Identify which cell holds the provided text, then report its (X, Y) central coordinate. 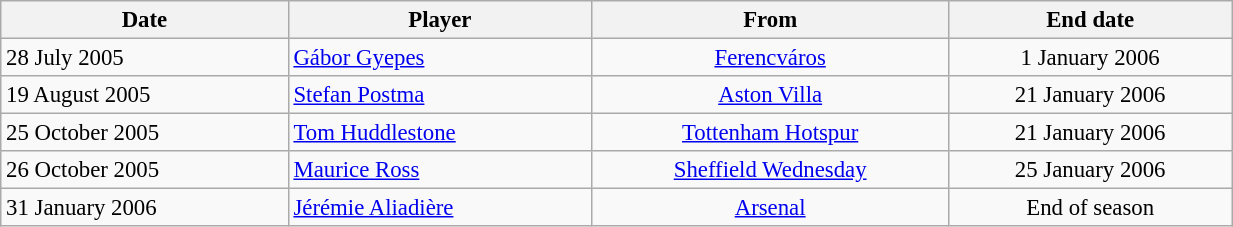
31 January 2006 (144, 208)
25 October 2005 (144, 133)
End date (1090, 20)
28 July 2005 (144, 58)
Tom Huddlestone (440, 133)
End of season (1090, 208)
Date (144, 20)
Arsenal (770, 208)
Maurice Ross (440, 170)
25 January 2006 (1090, 170)
Gábor Gyepes (440, 58)
Aston Villa (770, 95)
19 August 2005 (144, 95)
Tottenham Hotspur (770, 133)
Stefan Postma (440, 95)
Sheffield Wednesday (770, 170)
1 January 2006 (1090, 58)
26 October 2005 (144, 170)
Player (440, 20)
Ferencváros (770, 58)
Jérémie Aliadière (440, 208)
From (770, 20)
